Capture the cell that displays the provided text and extract its [x, y] central coordinate. 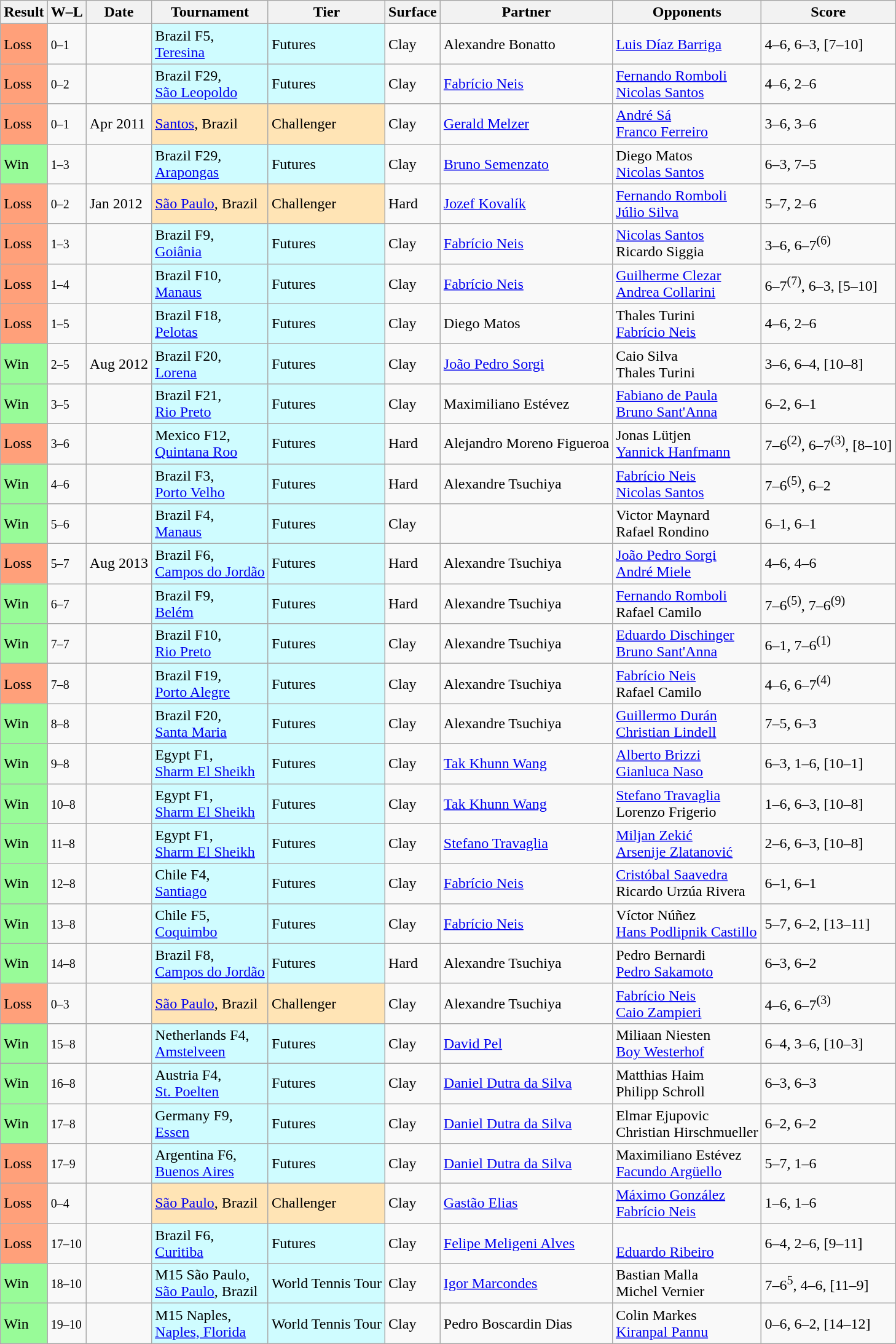
7–65, 4–6, [11–9] [828, 1283]
Alberto Brizzi Gianluca Naso [687, 763]
Netherlands F4,Amstelveen [210, 1043]
Alexandre Bonatto [526, 44]
Elmar Ejupovic Christian Hirschmueller [687, 1123]
Santos, Brazil [210, 124]
Brazil F6,Curitiba [210, 1244]
18–10 [66, 1283]
Miljan Zekić Arsenije Zlatanović [687, 843]
Máximo González Fabrício Neis [687, 1203]
Diego Matos Nicolas Santos [687, 163]
Gerald Melzer [526, 124]
Brazil F20,Santa Maria [210, 724]
Brazil F3,Porto Velho [210, 483]
Cristóbal Saavedra Ricardo Urzúa Rivera [687, 884]
Partner [526, 12]
Germany F9,Essen [210, 1123]
6–3, 7–5 [828, 163]
4–6, 6–7(3) [828, 1003]
Fernando Romboli Júlio Silva [687, 204]
Brazil F19,Porto Alegre [210, 683]
1–6, 1–6 [828, 1203]
Bruno Semenzato [526, 163]
16–8 [66, 1083]
4–6, 4–6 [828, 564]
Brazil F21,Rio Preto [210, 403]
Date [119, 12]
13–8 [66, 923]
Brazil F18,Pelotas [210, 323]
12–8 [66, 884]
Fabiano de Paula Bruno Sant'Anna [687, 403]
Brazil F10,Manaus [210, 284]
10–8 [66, 804]
Guillermo Durán Christian Lindell [687, 724]
Felipe Meligeni Alves [526, 1244]
4–6 [66, 483]
0–3 [66, 1003]
7–6(5), 6–2 [828, 483]
Mexico F12,Quintana Roo [210, 444]
Tier [326, 12]
Pedro Bernardi Pedro Sakamoto [687, 964]
Jonas Lütjen Yannick Hanfmann [687, 444]
Brazil F9,Belém [210, 603]
3–6, 6–7(6) [828, 243]
Argentina F6,Buenos Aires [210, 1164]
Fabrício Neis Rafael Camilo [687, 683]
Brazil F29,Arapongas [210, 163]
Tournament [210, 12]
Apr 2011 [119, 124]
Stefano Travaglia [526, 843]
Stefano Travaglia Lorenzo Frigerio [687, 804]
Alejandro Moreno Figueroa [526, 444]
Pedro Boscardin Dias [526, 1324]
15–8 [66, 1043]
1–5 [66, 323]
0–6, 6–2, [14–12] [828, 1324]
M15 Naples,Naples, Florida [210, 1324]
9–8 [66, 763]
7–6(5), 7–6(9) [828, 603]
Maximiliano Estévez Facundo Argüello [687, 1164]
6–3, 1–6, [10–1] [828, 763]
João Pedro Sorgi [526, 364]
Result [24, 12]
8–8 [66, 724]
Diego Matos [526, 323]
4–6, 6–7(4) [828, 683]
1–6, 6–3, [10–8] [828, 804]
Miliaan Niesten Boy Westerhof [687, 1043]
14–8 [66, 964]
6–2, 6–1 [828, 403]
5–6 [66, 524]
6–4, 2–6, [9–11] [828, 1244]
David Pel [526, 1043]
Opponents [687, 12]
Colin Markes Kiranpal Pannu [687, 1324]
Luis Díaz Barriga [687, 44]
4–6, 6–3, [7–10] [828, 44]
3–6 [66, 444]
Thales Turini Fabrício Neis [687, 323]
Surface [413, 12]
6–3, 6–3 [828, 1083]
Brazil F20,Lorena [210, 364]
João Pedro Sorgi André Miele [687, 564]
6–4, 3–6, [10–3] [828, 1043]
6–3, 6–2 [828, 964]
André Sá Franco Ferreiro [687, 124]
Brazil F10,Rio Preto [210, 644]
Fernando Romboli Nicolas Santos [687, 84]
5–7, 1–6 [828, 1164]
7–5, 6–3 [828, 724]
M15 São Paulo,São Paulo, Brazil [210, 1283]
19–10 [66, 1324]
Gastão Elias [526, 1203]
Caio Silva Thales Turini [687, 364]
Bastian Malla Michel Vernier [687, 1283]
3–5 [66, 403]
1–4 [66, 284]
Chile F4,Santiago [210, 884]
6–7(7), 6–3, [5–10] [828, 284]
2–6, 6–3, [10–8] [828, 843]
7–7 [66, 644]
3–6, 3–6 [828, 124]
3–6, 6–4, [10–8] [828, 364]
Fabrício Neis Caio Zampieri [687, 1003]
7–8 [66, 683]
Victor Maynard Rafael Rondino [687, 524]
5–7 [66, 564]
Guilherme Clezar Andrea Collarini [687, 284]
17–9 [66, 1164]
11–8 [66, 843]
Aug 2012 [119, 364]
Brazil F29,São Leopoldo [210, 84]
Fabrício Neis Nicolas Santos [687, 483]
Brazil F4,Manaus [210, 524]
5–7, 2–6 [828, 204]
Jozef Kovalík [526, 204]
Eduardo Dischinger Bruno Sant'Anna [687, 644]
Nicolas Santos Ricardo Siggia [687, 243]
2–5 [66, 364]
6–1, 7–6(1) [828, 644]
Eduardo Ribeiro [687, 1244]
7–6(2), 6–7(3), [8–10] [828, 444]
Brazil F6,Campos do Jordão [210, 564]
Jan 2012 [119, 204]
W–L [66, 12]
Brazil F8,Campos do Jordão [210, 964]
Brazil F9,Goiânia [210, 243]
Matthias Haim Philipp Schroll [687, 1083]
6–7 [66, 603]
5–7, 6–2, [13–11] [828, 923]
17–8 [66, 1123]
Chile F5,Coquimbo [210, 923]
Austria F4,St. Poelten [210, 1083]
Igor Marcondes [526, 1283]
Brazil F5,Teresina [210, 44]
Aug 2013 [119, 564]
Fernando Romboli Rafael Camilo [687, 603]
Víctor Núñez Hans Podlipnik Castillo [687, 923]
0–4 [66, 1203]
17–10 [66, 1244]
Maximiliano Estévez [526, 403]
Score [828, 12]
6–2, 6–2 [828, 1123]
